Return the (x, y) coordinate for the center point of the cell that contains the specified text.  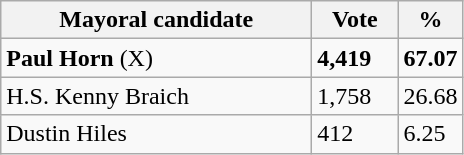
Vote (355, 20)
67.07 (430, 58)
4,419 (355, 58)
26.68 (430, 96)
1,758 (355, 96)
% (430, 20)
412 (355, 134)
H.S. Kenny Braich (156, 96)
Dustin Hiles (156, 134)
6.25 (430, 134)
Mayoral candidate (156, 20)
Paul Horn (X) (156, 58)
